Determine the (X, Y) coordinate at the center of the cell enclosing the given text.  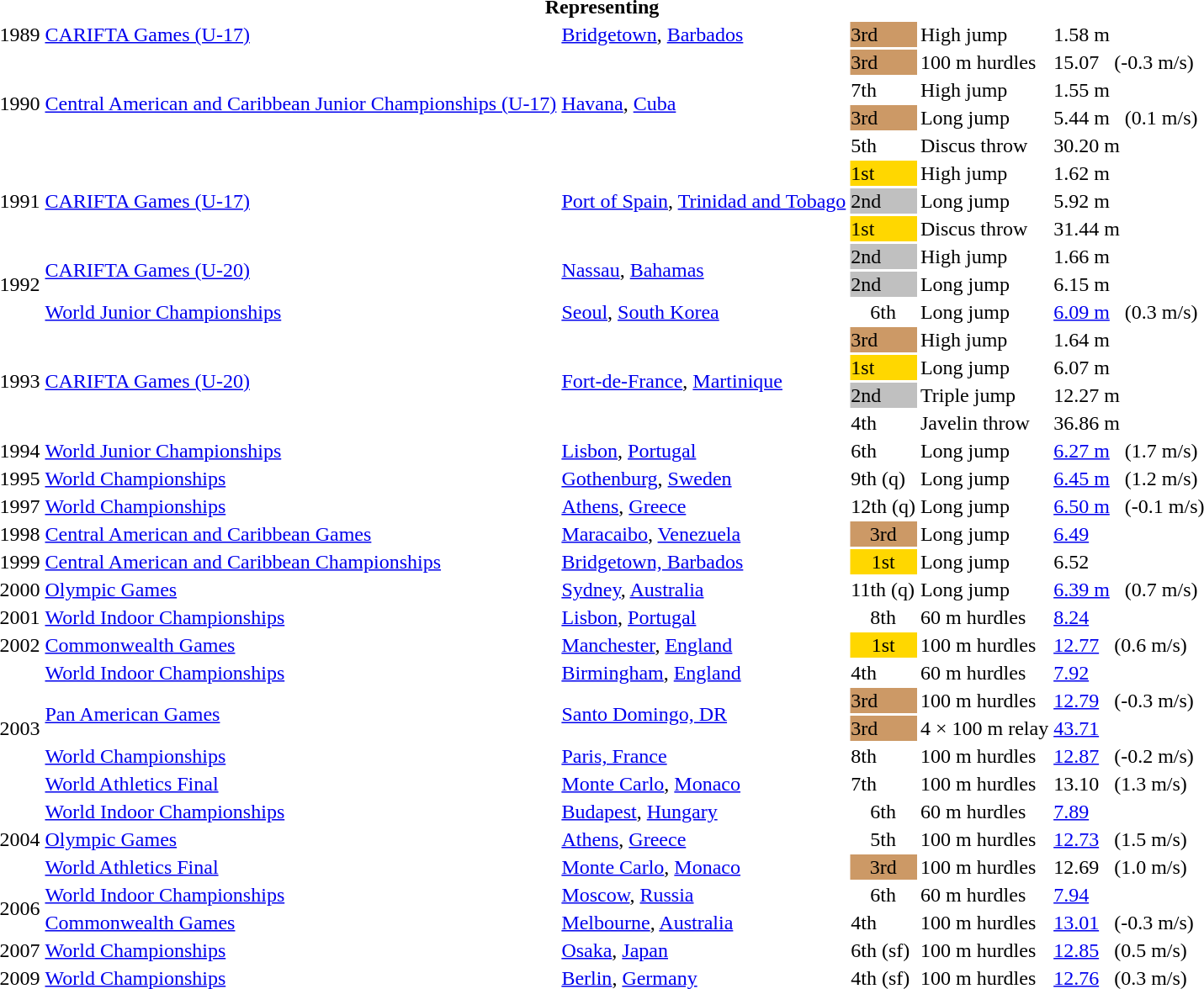
6th (sf) (883, 950)
Melbourne, Australia (703, 923)
Santo Domingo, DR (703, 715)
12th (q) (883, 506)
Pan American Games (301, 715)
9th (q) (883, 479)
Javelin throw (984, 423)
Central American and Caribbean Championships (301, 562)
11th (q) (883, 590)
Fort-de-France, Martinique (703, 382)
Birmingham, England (703, 673)
Budapest, Hungary (703, 812)
4 × 100 m relay (984, 728)
Triple jump (984, 395)
Sydney, Australia (703, 590)
Maracaibo, Venezuela (703, 534)
Gothenburg, Sweden (703, 479)
Havana, Cuba (703, 104)
Seoul, South Korea (703, 312)
Paris, France (703, 756)
Nassau, Bahamas (703, 271)
Osaka, Japan (703, 950)
Moscow, Russia (703, 895)
Central American and Caribbean Junior Championships (U-17) (301, 104)
Manchester, England (703, 645)
Central American and Caribbean Games (301, 534)
Port of Spain, Trinidad and Tobago (703, 201)
